For the text-containing cell, return its midpoint in (x, y) coordinate format. 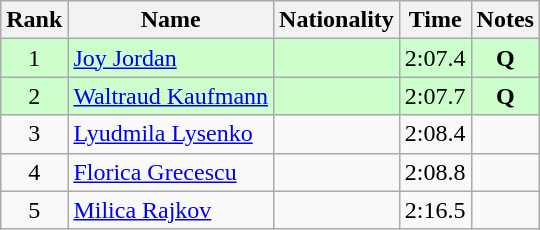
Time (435, 20)
2:08.8 (435, 172)
2:08.4 (435, 134)
2:07.7 (435, 96)
Nationality (337, 20)
Joy Jordan (171, 58)
2:07.4 (435, 58)
3 (34, 134)
Notes (505, 20)
1 (34, 58)
Milica Rajkov (171, 210)
2:16.5 (435, 210)
Name (171, 20)
Rank (34, 20)
Florica Grecescu (171, 172)
2 (34, 96)
4 (34, 172)
Waltraud Kaufmann (171, 96)
5 (34, 210)
Lyudmila Lysenko (171, 134)
